Pinpoint the cell where the given text exists, returning its (x, y) midpoint coordinate. 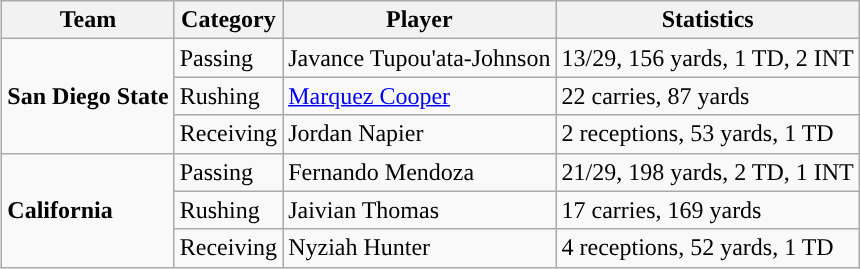
Category (228, 20)
21/29, 198 yards, 2 TD, 1 INT (708, 172)
Team (88, 20)
Marquez Cooper (420, 96)
17 carries, 169 yards (708, 210)
Statistics (708, 20)
13/29, 156 yards, 1 TD, 2 INT (708, 58)
San Diego State (88, 96)
Jaivian Thomas (420, 210)
4 receptions, 52 yards, 1 TD (708, 248)
Player (420, 20)
Fernando Mendoza (420, 172)
California (88, 210)
Javance Tupou'ata-Johnson (420, 58)
Nyziah Hunter (420, 248)
22 carries, 87 yards (708, 96)
2 receptions, 53 yards, 1 TD (708, 134)
Jordan Napier (420, 134)
